Pinpoint the cell where the given text exists, returning its [X, Y] midpoint coordinate. 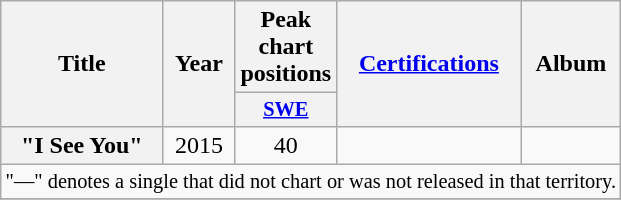
SWE [286, 110]
Peak chart positions [286, 47]
Title [82, 64]
"—" denotes a single that did not chart or was not released in that territory. [311, 182]
40 [286, 145]
Album [571, 64]
2015 [199, 145]
"I See You" [82, 145]
Year [199, 64]
Certifications [429, 64]
